Return [X, Y] of the center of cell containing provided text 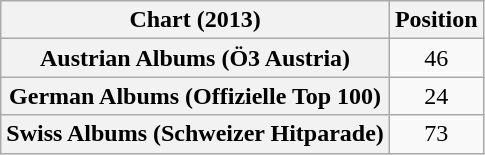
Austrian Albums (Ö3 Austria) [196, 58]
Position [436, 20]
Chart (2013) [196, 20]
24 [436, 96]
46 [436, 58]
German Albums (Offizielle Top 100) [196, 96]
Swiss Albums (Schweizer Hitparade) [196, 134]
73 [436, 134]
